Extract the [X, Y] coordinate from the center of the cell holding the provided text.  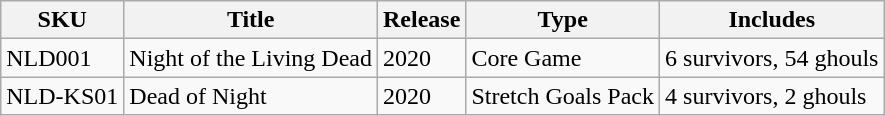
Dead of Night [251, 96]
Title [251, 20]
SKU [62, 20]
6 survivors, 54 ghouls [772, 58]
NLD-KS01 [62, 96]
Release [422, 20]
Type [563, 20]
Includes [772, 20]
Stretch Goals Pack [563, 96]
Core Game [563, 58]
NLD001 [62, 58]
4 survivors, 2 ghouls [772, 96]
Night of the Living Dead [251, 58]
